Extract the (x, y) coordinate from the center of the cell holding the provided text.  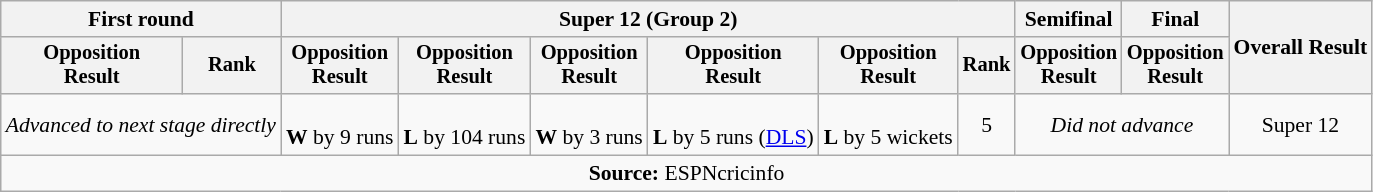
First round (141, 19)
L by 104 runs (464, 124)
W by 3 runs (588, 124)
Overall Result (1301, 48)
L by 5 wickets (888, 124)
L by 5 runs (DLS) (734, 124)
Semifinal (1068, 19)
Did not advance (1122, 124)
Final (1176, 19)
Advanced to next stage directly (141, 124)
W by 9 runs (340, 124)
Super 12 (1301, 124)
Super 12 (Group 2) (648, 19)
Source: ESPNcricinfo (687, 174)
5 (987, 124)
